Return [X, Y] of the center of cell containing provided text 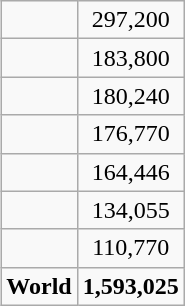
134,055 [130, 210]
1,593,025 [130, 286]
183,800 [130, 58]
180,240 [130, 96]
World [39, 286]
176,770 [130, 134]
164,446 [130, 172]
297,200 [130, 20]
110,770 [130, 248]
